Detect which cell encompasses the target text, then output its (x, y) center coordinate. 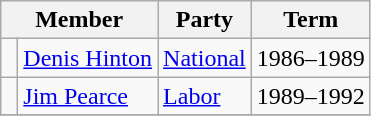
Denis Hinton (88, 58)
Party (205, 20)
1989–1992 (310, 96)
Term (310, 20)
Member (80, 20)
1986–1989 (310, 58)
National (205, 58)
Labor (205, 96)
Jim Pearce (88, 96)
